Detect which cell encompasses the target text, then output its [x, y] center coordinate. 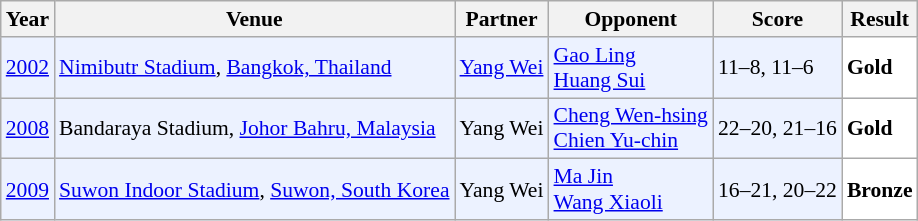
Opponent [631, 19]
Cheng Wen-hsing Chien Yu-chin [631, 128]
2009 [28, 190]
Venue [254, 19]
11–8, 11–6 [778, 68]
Result [880, 19]
Bronze [880, 190]
Gao Ling Huang Sui [631, 68]
Bandaraya Stadium, Johor Bahru, Malaysia [254, 128]
Nimibutr Stadium, Bangkok, Thailand [254, 68]
22–20, 21–16 [778, 128]
Score [778, 19]
2008 [28, 128]
Year [28, 19]
Suwon Indoor Stadium, Suwon, South Korea [254, 190]
Partner [502, 19]
Ma Jin Wang Xiaoli [631, 190]
16–21, 20–22 [778, 190]
2002 [28, 68]
